Detect which cell encompasses the target text, then output its (X, Y) center coordinate. 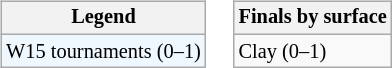
Finals by surface (313, 18)
W15 tournaments (0–1) (103, 51)
Clay (0–1) (313, 51)
Legend (103, 18)
